Output the (X, Y) coordinate of the center of the cell containing the given text.  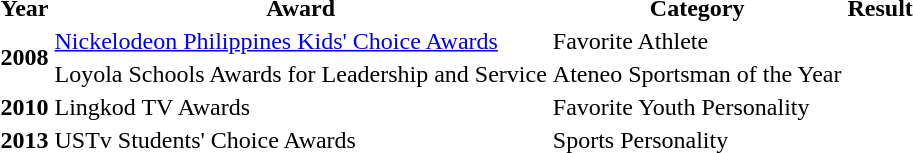
Favorite Athlete (697, 41)
Loyola Schools Awards for Leadership and Service (300, 74)
Nickelodeon Philippines Kids' Choice Awards (300, 41)
Ateneo Sportsman of the Year (697, 74)
Favorite Youth Personality (697, 107)
Lingkod TV Awards (300, 107)
